Locate the cell with the specified text and output its [X, Y] center coordinate. 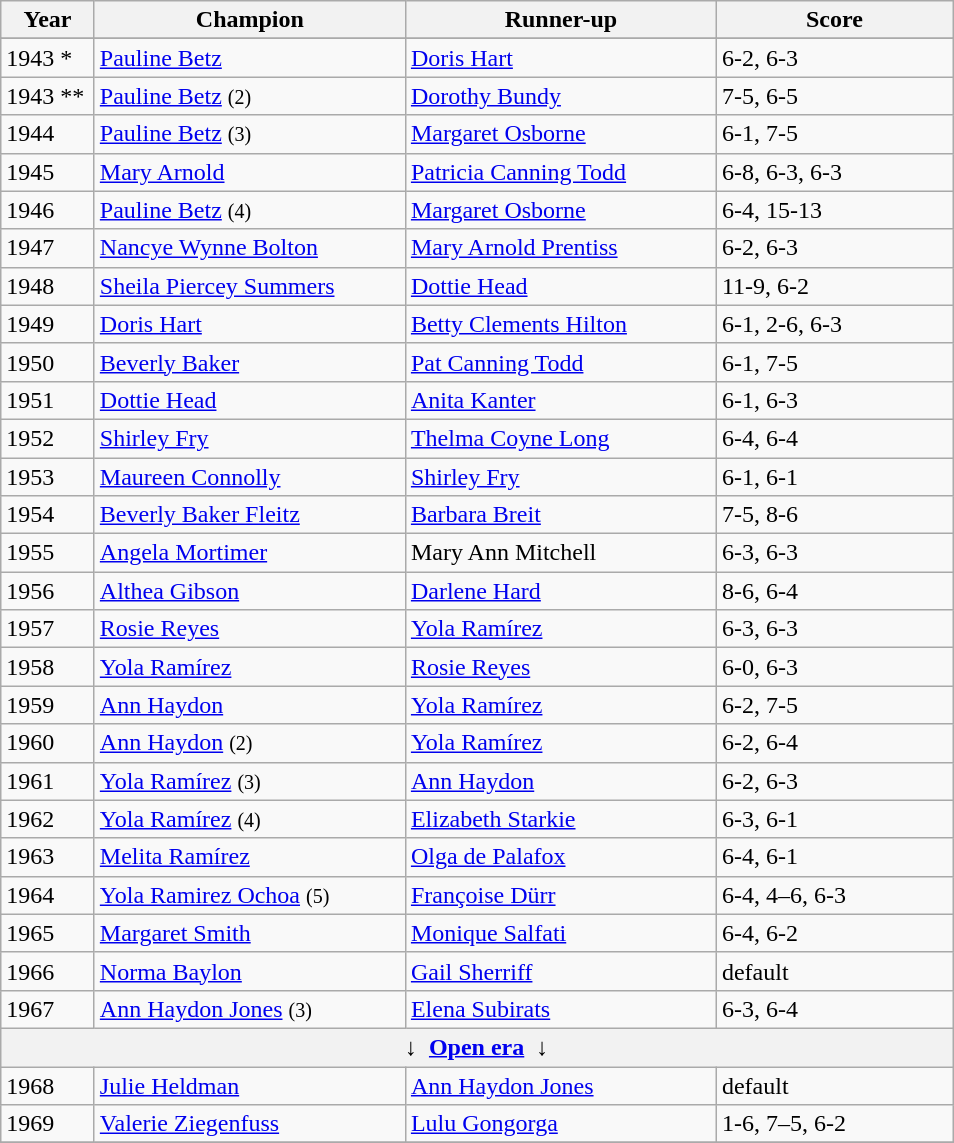
1949 [48, 324]
Althea Gibson [250, 591]
6-4, 6-2 [834, 933]
Beverly Baker Fleitz [250, 515]
6-0, 6-3 [834, 667]
Runner-up [560, 20]
1955 [48, 553]
↓ Open era ↓ [477, 1047]
Patricia Canning Todd [560, 172]
6-4, 6-4 [834, 438]
Ann Haydon Jones (3) [250, 1009]
6-2, 6-4 [834, 743]
6-1, 6-1 [834, 477]
Mary Arnold Prentiss [560, 248]
1965 [48, 933]
1951 [48, 400]
1953 [48, 477]
Melita Ramírez [250, 857]
1957 [48, 629]
Valerie Ziegenfuss [250, 1124]
Year [48, 20]
6-1, 2-6, 6-3 [834, 324]
Mary Ann Mitchell [560, 553]
1945 [48, 172]
7-5, 6-5 [834, 96]
Yola Ramirez Ochoa (5) [250, 895]
1950 [48, 362]
Thelma Coyne Long [560, 438]
Margaret Smith [250, 933]
Norma Baylon [250, 971]
1947 [48, 248]
Dorothy Bundy [560, 96]
1944 [48, 134]
Lulu Gongorga [560, 1124]
1946 [48, 210]
1952 [48, 438]
11-9, 6-2 [834, 286]
Olga de Palafox [560, 857]
Pauline Betz (3) [250, 134]
Barbara Breit [560, 515]
Pauline Betz (4) [250, 210]
Beverly Baker [250, 362]
6-3, 6-4 [834, 1009]
1960 [48, 743]
Angela Mortimer [250, 553]
6-1, 6-3 [834, 400]
1962 [48, 819]
Pauline Betz (2) [250, 96]
6-4, 15-13 [834, 210]
6-4, 6-1 [834, 857]
Anita Kanter [560, 400]
Maureen Connolly [250, 477]
Nancye Wynne Bolton [250, 248]
1963 [48, 857]
Mary Arnold [250, 172]
1958 [48, 667]
Sheila Piercey Summers [250, 286]
1948 [48, 286]
Gail Sherriff [560, 971]
Julie Heldman [250, 1085]
1943 * [48, 58]
Elena Subirats [560, 1009]
Darlene Hard [560, 591]
1967 [48, 1009]
Pat Canning Todd [560, 362]
1968 [48, 1085]
1959 [48, 705]
1969 [48, 1124]
Pauline Betz [250, 58]
6-3, 6-1 [834, 819]
1966 [48, 971]
Ann Haydon (2) [250, 743]
Françoise Dürr [560, 895]
Champion [250, 20]
1-6, 7–5, 6-2 [834, 1124]
Elizabeth Starkie [560, 819]
1943 ** [48, 96]
1964 [48, 895]
Monique Salfati [560, 933]
8-6, 6-4 [834, 591]
Score [834, 20]
Ann Haydon Jones [560, 1085]
6-2, 7-5 [834, 705]
6-8, 6-3, 6-3 [834, 172]
7-5, 8-6 [834, 515]
6-4, 4–6, 6-3 [834, 895]
Yola Ramírez (3) [250, 781]
1954 [48, 515]
Yola Ramírez (4) [250, 819]
Betty Clements Hilton [560, 324]
1961 [48, 781]
1956 [48, 591]
